Detect which cell encompasses the target text, then output its [x, y] center coordinate. 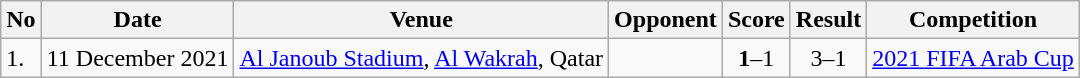
2021 FIFA Arab Cup [974, 58]
11 December 2021 [138, 58]
1–1 [756, 58]
1. [21, 58]
Result [828, 20]
3–1 [828, 58]
Venue [422, 20]
Competition [974, 20]
Al Janoub Stadium, Al Wakrah, Qatar [422, 58]
No [21, 20]
Opponent [666, 20]
Date [138, 20]
Score [756, 20]
